For the text-containing cell, return its midpoint in (x, y) coordinate format. 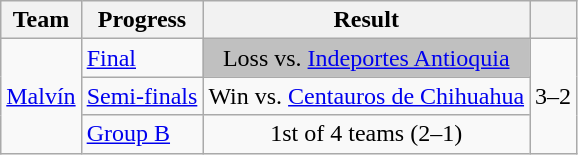
Result (366, 20)
Group B (142, 134)
Final (142, 58)
Malvín (41, 96)
3–2 (554, 96)
Semi-finals (142, 96)
Progress (142, 20)
Team (41, 20)
Win vs. Centauros de Chihuahua (366, 96)
1st of 4 teams (2–1) (366, 134)
Loss vs. Indeportes Antioquia (366, 58)
